Detect which cell encompasses the target text, then output its (x, y) center coordinate. 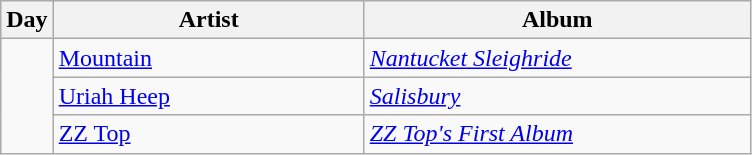
Day (27, 20)
Uriah Heep (208, 96)
ZZ Top (208, 134)
Salisbury (557, 96)
Artist (208, 20)
ZZ Top's First Album (557, 134)
Mountain (208, 58)
Nantucket Sleighride (557, 58)
Album (557, 20)
